For the text-containing cell, return its midpoint in [x, y] coordinate format. 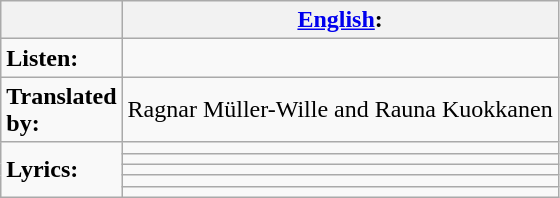
Listen: [62, 58]
Lyrics: [62, 170]
Ragnar Müller-Wille and Rauna Kuokkanen [340, 110]
Translatedby: [62, 110]
English: [340, 20]
